Output the (X, Y) coordinate of the center of the cell containing the given text.  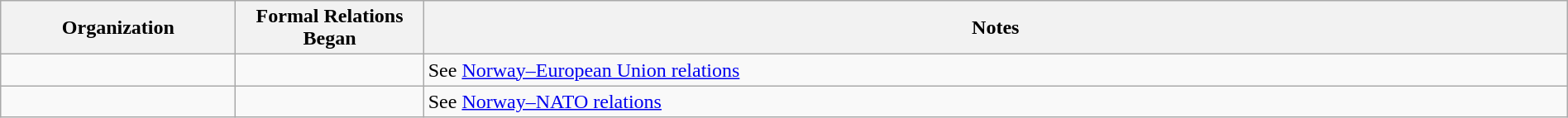
See Norway–European Union relations (996, 70)
Notes (996, 28)
Formal Relations Began (329, 28)
Organization (118, 28)
See Norway–NATO relations (996, 101)
